Output the [x, y] coordinate of the center of the cell containing the given text.  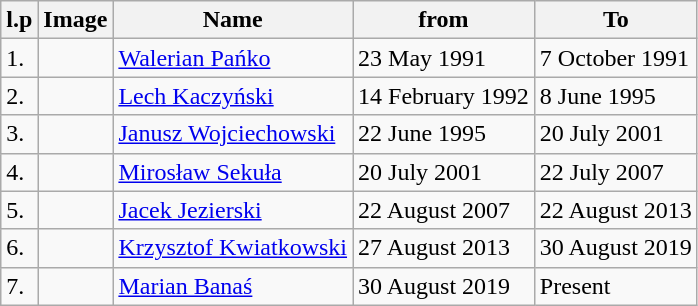
Lech Kaczyński [233, 96]
22 August 2013 [616, 210]
Image [76, 20]
27 August 2013 [444, 248]
To [616, 20]
22 June 1995 [444, 134]
Jacek Jezierski [233, 210]
5. [20, 210]
Present [616, 286]
7 October 1991 [616, 58]
1. [20, 58]
7. [20, 286]
Janusz Wojciechowski [233, 134]
Mirosław Sekuła [233, 172]
Marian Banaś [233, 286]
2. [20, 96]
14 February 1992 [444, 96]
from [444, 20]
23 May 1991 [444, 58]
22 July 2007 [616, 172]
Krzysztof Kwiatkowski [233, 248]
8 June 1995 [616, 96]
22 August 2007 [444, 210]
3. [20, 134]
4. [20, 172]
6. [20, 248]
l.p [20, 20]
Name [233, 20]
Walerian Pańko [233, 58]
